Output the (X, Y) coordinate of the center of the cell containing the given text.  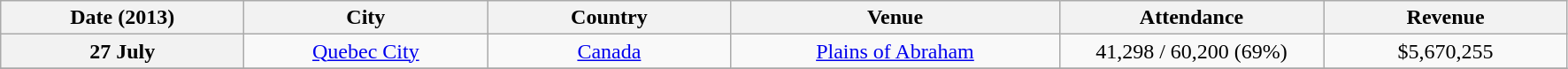
Plains of Abraham (895, 51)
Country (609, 18)
Attendance (1191, 18)
27 July (122, 51)
Canada (609, 51)
Date (2013) (122, 18)
$5,670,255 (1446, 51)
41,298 / 60,200 (69%) (1191, 51)
City (366, 18)
Revenue (1446, 18)
Quebec City (366, 51)
Venue (895, 18)
